From the cell containing the given text, extract its center point as (x, y) coordinate. 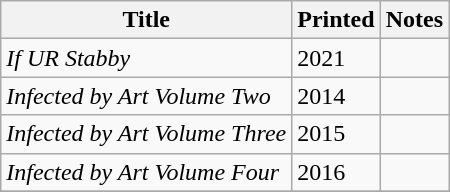
2015 (336, 134)
If UR Stabby (146, 58)
2021 (336, 58)
Infected by Art Volume Four (146, 172)
Printed (336, 20)
Infected by Art Volume Three (146, 134)
2016 (336, 172)
Infected by Art Volume Two (146, 96)
2014 (336, 96)
Notes (414, 20)
Title (146, 20)
